Find where the given text appears and provide that cell's center as [x, y] coordinate. 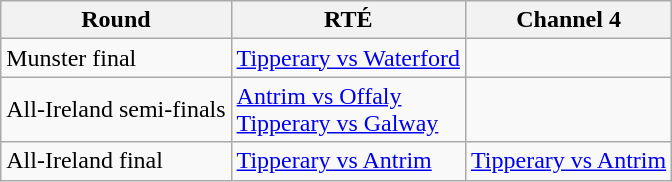
All-Ireland final [116, 161]
All-Ireland semi-finals [116, 110]
RTÉ [348, 20]
Round [116, 20]
Channel 4 [568, 20]
Antrim vs OffalyTipperary vs Galway [348, 110]
Munster final [116, 58]
Tipperary vs Waterford [348, 58]
